Detect which cell encompasses the target text, then output its (x, y) center coordinate. 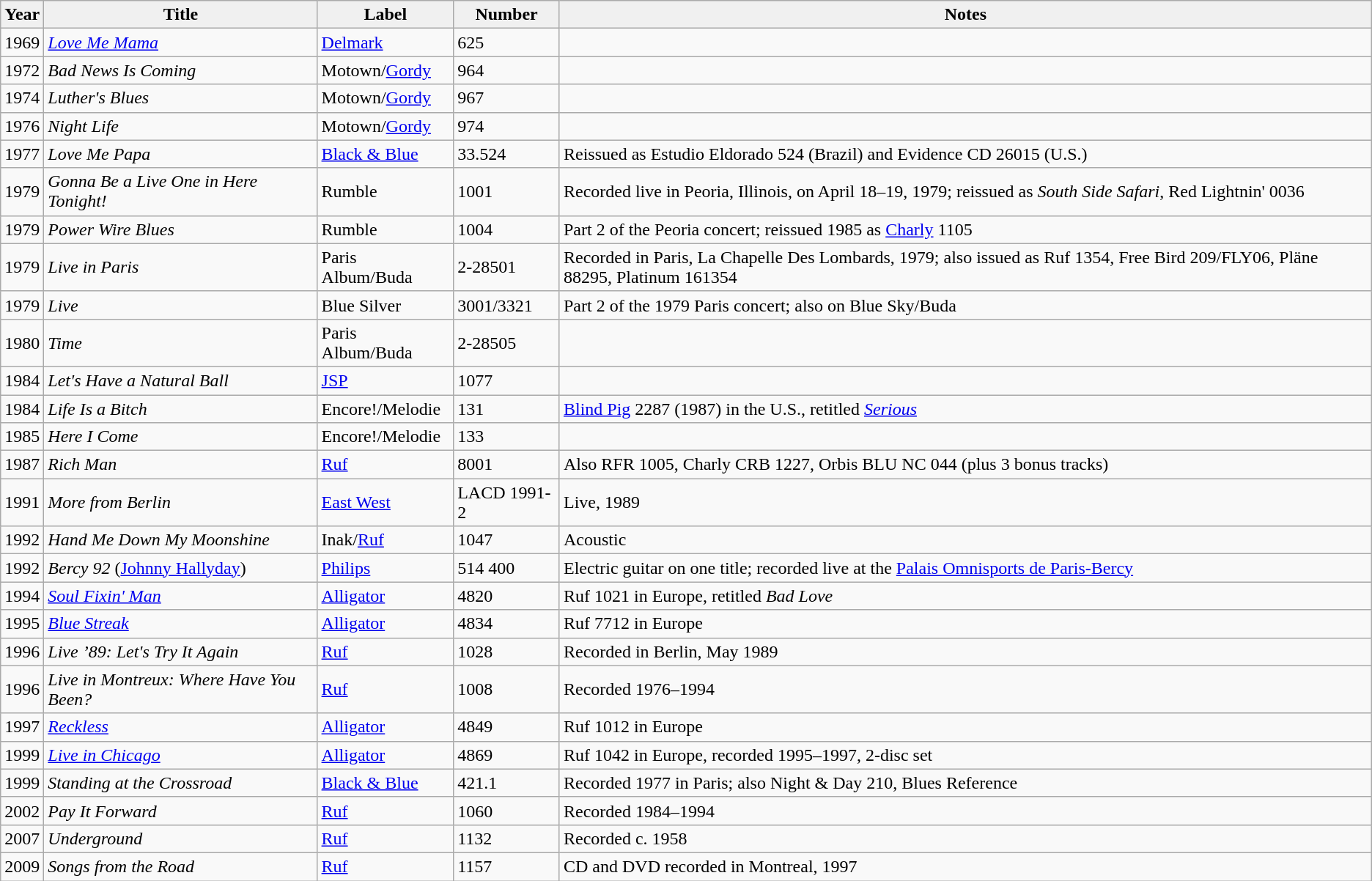
Songs from the Road (180, 866)
2002 (22, 811)
Live, 1989 (965, 503)
Label (386, 15)
Part 2 of the 1979 Paris concert; also on Blue Sky/Buda (965, 305)
4820 (507, 596)
1969 (22, 43)
1008 (507, 689)
Recorded 1984–1994 (965, 811)
Soul Fixin' Man (180, 596)
LACD 1991-2 (507, 503)
1995 (22, 624)
Blue Silver (386, 305)
2-28501 (507, 267)
Electric guitar on one title; recorded live at the Palais Omnisports de Paris-Bercy (965, 568)
Love Me Mama (180, 43)
967 (507, 98)
CD and DVD recorded in Montreal, 1997 (965, 866)
Here I Come (180, 437)
Bad News Is Coming (180, 70)
Recorded 1976–1994 (965, 689)
Recorded c. 1958 (965, 838)
Acoustic (965, 540)
964 (507, 70)
1060 (507, 811)
Life Is a Bitch (180, 408)
2009 (22, 866)
1980 (22, 343)
Reissued as Estudio Eldorado 524 (Brazil) and Evidence CD 26015 (U.S.) (965, 154)
Ruf 1042 in Europe, recorded 1995–1997, 2-disc set (965, 755)
Live in Paris (180, 267)
Ruf 7712 in Europe (965, 624)
1976 (22, 126)
Standing at the Crossroad (180, 783)
974 (507, 126)
Ruf 1012 in Europe (965, 727)
1077 (507, 380)
Hand Me Down My Moonshine (180, 540)
1991 (22, 503)
8001 (507, 465)
Blue Streak (180, 624)
Night Life (180, 126)
Love Me Papa (180, 154)
Live in Chicago (180, 755)
1157 (507, 866)
1974 (22, 98)
1004 (507, 229)
Rich Man (180, 465)
Power Wire Blues (180, 229)
Gonna Be a Live One in Here Tonight! (180, 192)
4834 (507, 624)
Title (180, 15)
1028 (507, 652)
1977 (22, 154)
2-28505 (507, 343)
Also RFR 1005, Charly CRB 1227, Orbis BLU NC 044 (plus 3 bonus tracks) (965, 465)
Underground (180, 838)
Pay It Forward (180, 811)
33.524 (507, 154)
3001/3321 (507, 305)
1047 (507, 540)
Blind Pig 2287 (1987) in the U.S., retitled Serious (965, 408)
More from Berlin (180, 503)
Recorded in Paris, La Chapelle Des Lombards, 1979; also issued as Ruf 1354, Free Bird 209/FLY06, Pläne 88295, Platinum 161354 (965, 267)
514 400 (507, 568)
Bercy 92 (Johnny Hallyday) (180, 568)
Live in Montreux: Where Have You Been? (180, 689)
Time (180, 343)
Live (180, 305)
4849 (507, 727)
2007 (22, 838)
131 (507, 408)
East West (386, 503)
625 (507, 43)
1001 (507, 192)
1985 (22, 437)
Ruf 1021 in Europe, retitled Bad Love (965, 596)
133 (507, 437)
1132 (507, 838)
Luther's Blues (180, 98)
1994 (22, 596)
421.1 (507, 783)
1997 (22, 727)
Reckless (180, 727)
Recorded 1977 in Paris; also Night & Day 210, Blues Reference (965, 783)
Number (507, 15)
4869 (507, 755)
Inak/Ruf (386, 540)
Philips (386, 568)
1972 (22, 70)
Delmark (386, 43)
Let's Have a Natural Ball (180, 380)
Live ’89: Let's Try It Again (180, 652)
Notes (965, 15)
Recorded live in Peoria, Illinois, on April 18–19, 1979; reissued as South Side Safari, Red Lightnin' 0036 (965, 192)
Part 2 of the Peoria concert; reissued 1985 as Charly 1105 (965, 229)
Year (22, 15)
JSP (386, 380)
Recorded in Berlin, May 1989 (965, 652)
1987 (22, 465)
